Scan for the cell matching the given text and deliver its [X, Y] coordinate at center. 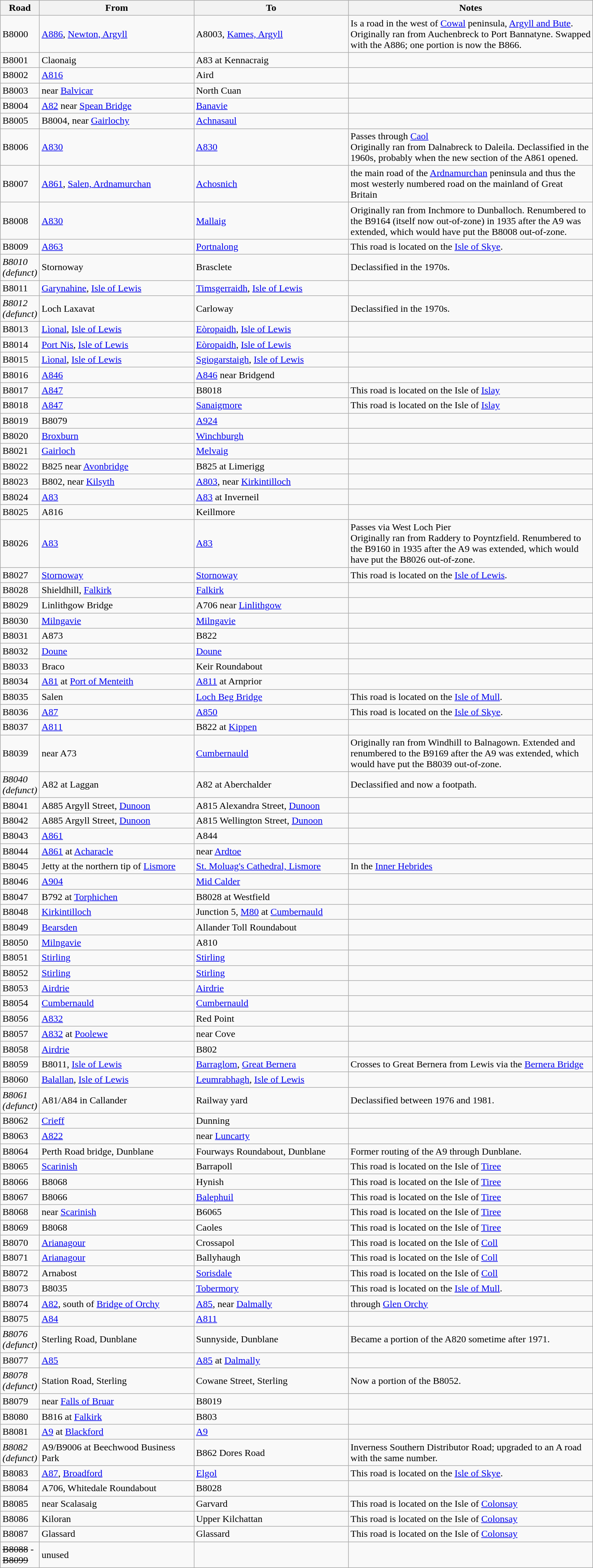
near Scalasaig [116, 1504]
Brasclete [271, 267]
B8056 [20, 1019]
A861 at Acharacle [116, 851]
A85, near Dalmally [271, 1303]
A832 [116, 1019]
A886, Newton, Argyll [116, 34]
Achnasaul [271, 121]
Aird [271, 75]
Arnabost [116, 1273]
B8025 [20, 512]
A9 [271, 1432]
near Scarinish [116, 1212]
B803 [271, 1417]
B8046 [20, 882]
B8076 (defunct) [20, 1339]
Sgiogarstaigh, Isle of Lewis [271, 360]
B8002 [20, 75]
Upper Kilchattan [271, 1519]
Balephuil [271, 1197]
B822 [271, 636]
B8039 [20, 753]
Keir Roundabout [271, 666]
B802 [271, 1049]
St. Moluag's Cathedral, Lismore [271, 866]
Tobermory [271, 1288]
B8059 [20, 1064]
Loch Beg Bridge [271, 697]
B8015 [20, 360]
B8054 [20, 1003]
B8077 [20, 1360]
Former routing of the A9 through Dunblane. [471, 1151]
A803, near Kirkintilloch [271, 481]
B8088 - B8099 [20, 1554]
Leumrabhagh, Isle of Lewis [271, 1079]
Garvard [271, 1504]
B8080 [20, 1417]
Declassified and now a footpath. [471, 784]
B8060 [20, 1079]
unused [116, 1554]
Keillmore [271, 512]
A83 at Inverneil [271, 497]
near Balvicar [116, 90]
B8016 [20, 375]
B8028 at Westfield [271, 897]
Cowane Street, Sterling [271, 1381]
Inverness Southern Distributor Road; upgraded to an A road with the same number. [471, 1453]
Melvaig [271, 451]
Declassified between 1976 and 1981. [471, 1100]
A832 at Poolewe [116, 1034]
Crosses to Great Bernera from Lewis via the Bernera Bridge [471, 1064]
near Cove [271, 1034]
Salen [116, 697]
Passes through CaolOriginally ran from Dalnabreck to Daleila. Declassified in the 1960s, probably when the new section of the A861 opened. [471, 147]
Timsgerraidh, Isle of Lewis [271, 288]
Sanaigmore [271, 405]
A85 at Dalmally [271, 1360]
Barraglom, Great Bernera [271, 1064]
Crieff [116, 1121]
Allander Toll Roundabout [271, 927]
Garynahine, Isle of Lewis [116, 288]
Braco [116, 666]
B8053 [20, 988]
A82 near Spean Bridge [116, 106]
B8047 [20, 897]
B8004 [20, 106]
near A73 [116, 753]
B8064 [20, 1151]
Loch Laxavat [116, 309]
B8067 [20, 1197]
B816 at Falkirk [116, 1417]
Railway yard [271, 1100]
Sunnyside, Dunblane [271, 1339]
Kiloran [116, 1519]
Station Road, Sterling [116, 1381]
B8085 [20, 1504]
B8072 [20, 1273]
Carloway [271, 309]
B8001 [20, 60]
B825 at Limerigg [271, 466]
Barrapoll [271, 1167]
B8010 (defunct) [20, 267]
Sterling Road, Dunblane [116, 1339]
B8000 [20, 34]
B8052 [20, 973]
B8012 (defunct) [20, 309]
B822 at Kippen [271, 727]
This road is located on the Isle of Lewis. [471, 575]
B8013 [20, 329]
A82, south of Bridge of Orchy [116, 1303]
A706 near Linlithgow [271, 606]
Mallaig [271, 221]
Crossapol [271, 1243]
B8049 [20, 927]
B8014 [20, 345]
A844 [271, 836]
A861 [116, 836]
In the Inner Hebrides [471, 866]
B8029 [20, 606]
B8036 [20, 712]
A706, Whitedale Roundabout [116, 1488]
North Cuan [271, 90]
B8083 [20, 1473]
B8020 [20, 436]
A81 at Port of Menteith [116, 682]
B8026 [20, 543]
B8082 (defunct) [20, 1453]
A863 [116, 247]
A87, Broadford [116, 1473]
Dunning [271, 1121]
B8070 [20, 1243]
Achosnich [271, 184]
B8009 [20, 247]
A924 [271, 421]
A846 [116, 375]
B825 near Avonbridge [116, 466]
B8065 [20, 1167]
Red Point [271, 1019]
B8086 [20, 1519]
B8021 [20, 451]
B8078 (defunct) [20, 1381]
Linlithgow Bridge [116, 606]
B8006 [20, 147]
A846 near Bridgend [271, 375]
Claonaig [116, 60]
Balallan, Isle of Lewis [116, 1079]
Kirkintilloch [116, 912]
Banavie [271, 106]
B862 Dores Road [271, 1453]
Mid Calder [271, 882]
B6065 [271, 1212]
A82 at Laggan [116, 784]
B8031 [20, 636]
B8042 [20, 820]
B8007 [20, 184]
Broxburn [116, 436]
Road [20, 8]
A8003, Kames, Argyll [271, 34]
B8037 [20, 727]
B8084 [20, 1488]
A84 [116, 1319]
B8063 [20, 1136]
B8017 [20, 390]
B8045 [20, 866]
B8074 [20, 1303]
A811 at Arnprior [271, 682]
Now a portion of the B8052. [471, 1381]
Shieldhill, Falkirk [116, 590]
B8051 [20, 958]
B8058 [20, 1049]
Sorisdale [271, 1273]
A810 [271, 942]
From [116, 8]
B8081 [20, 1432]
B8003 [20, 90]
near Luncarty [271, 1136]
near Ardtoe [271, 851]
B792 at Torphichen [116, 897]
Became a portion of the A820 sometime after 1971. [471, 1339]
Hynish [271, 1182]
B8023 [20, 481]
A815 Alexandra Street, Dunoon [271, 805]
Jetty at the northern tip of Lismore [116, 866]
B8043 [20, 836]
the main road of the Ardnamurchan peninsula and thus the most westerly numbered road on the mainland of Great Britain [471, 184]
Gairloch [116, 451]
B8024 [20, 497]
A85 [116, 1360]
B802, near Kilsyth [116, 481]
Scarinish [116, 1167]
B8022 [20, 466]
B8048 [20, 912]
To [271, 8]
B8030 [20, 621]
Winchburgh [271, 436]
B8069 [20, 1227]
Caoles [271, 1227]
B8027 [20, 575]
A9/B9006 at Beechwood Business Park [116, 1453]
Junction 5, M80 at Cumbernauld [271, 912]
B8044 [20, 851]
B8005 [20, 121]
B8057 [20, 1034]
A87 [116, 712]
A822 [116, 1136]
B8004, near Gairlochy [116, 121]
A9 at Blackford [116, 1432]
Portnalong [271, 247]
B8062 [20, 1121]
B8071 [20, 1258]
A861, Salen, Ardnamurchan [116, 184]
B8040 (defunct) [20, 784]
B8033 [20, 666]
A850 [271, 712]
B8034 [20, 682]
B8075 [20, 1319]
B8050 [20, 942]
B8041 [20, 805]
A82 at Aberchalder [271, 784]
near Falls of Bruar [116, 1402]
B8011 [20, 288]
A81/A84 in Callander [116, 1100]
B8011, Isle of Lewis [116, 1064]
Bearsden [116, 927]
B8087 [20, 1534]
B8032 [20, 651]
Falkirk [271, 590]
B8008 [20, 221]
Fourways Roundabout, Dunblane [271, 1151]
Notes [471, 8]
Perth Road bridge, Dunblane [116, 1151]
B8061 (defunct) [20, 1100]
A904 [116, 882]
A815 Wellington Street, Dunoon [271, 820]
through Glen Orchy [471, 1303]
A873 [116, 636]
Ballyhaugh [271, 1258]
A83 at Kennacraig [271, 60]
Elgol [271, 1473]
B8073 [20, 1288]
Port Nis, Isle of Lewis [116, 345]
